From the cell containing the given text, extract its center point as (x, y) coordinate. 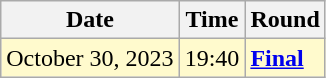
19:40 (212, 58)
Date (90, 20)
Round (285, 20)
October 30, 2023 (90, 58)
Final (285, 58)
Time (212, 20)
